Return (X, Y) of the center of cell containing provided text 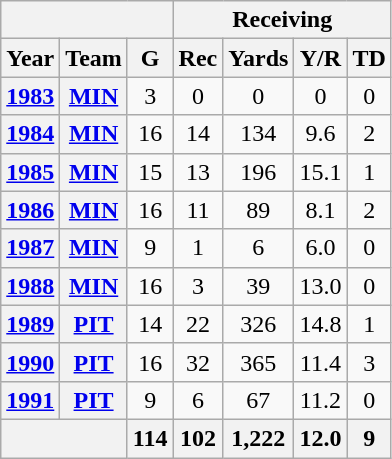
Year (30, 58)
67 (258, 400)
1987 (30, 248)
1985 (30, 172)
32 (198, 362)
1988 (30, 286)
365 (258, 362)
11.2 (320, 400)
1991 (30, 400)
1986 (30, 210)
G (150, 58)
1,222 (258, 438)
1984 (30, 134)
1990 (30, 362)
8.1 (320, 210)
Team (94, 58)
9.6 (320, 134)
12.0 (320, 438)
1983 (30, 96)
11.4 (320, 362)
22 (198, 324)
1989 (30, 324)
14.8 (320, 324)
6.0 (320, 248)
15.1 (320, 172)
326 (258, 324)
134 (258, 134)
13.0 (320, 286)
Receiving (282, 20)
13 (198, 172)
196 (258, 172)
11 (198, 210)
114 (150, 438)
102 (198, 438)
Yards (258, 58)
Y/R (320, 58)
89 (258, 210)
15 (150, 172)
TD (369, 58)
Rec (198, 58)
39 (258, 286)
